Locate the cell with the specified text and output its [X, Y] center coordinate. 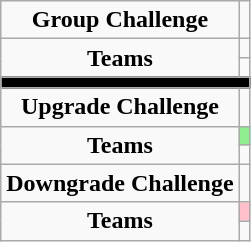
Group Challenge [120, 20]
Downgrade Challenge [120, 183]
Upgrade Challenge [120, 107]
